Capture the cell that displays the provided text and extract its [x, y] central coordinate. 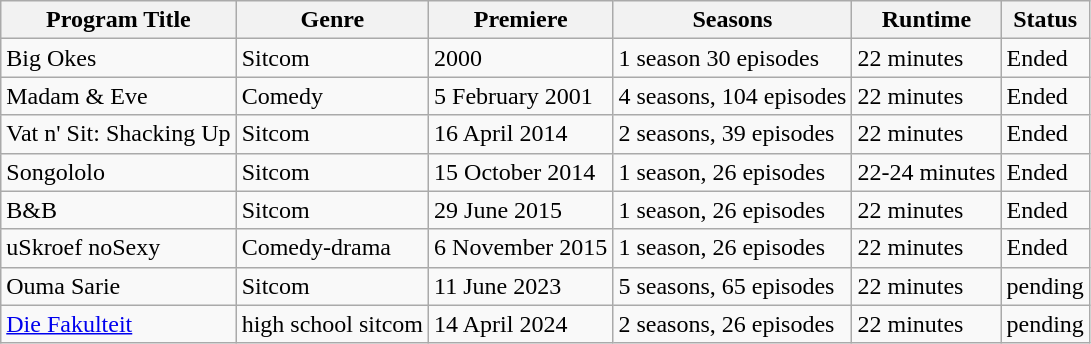
Status [1045, 20]
11 June 2023 [521, 286]
Songololo [118, 172]
Program Title [118, 20]
Comedy-drama [332, 248]
5 seasons, 65 episodes [732, 286]
Comedy [332, 96]
2 seasons, 39 episodes [732, 134]
29 June 2015 [521, 210]
6 November 2015 [521, 248]
Runtime [926, 20]
Seasons [732, 20]
uSkroef noSexy [118, 248]
Genre [332, 20]
2000 [521, 58]
4 seasons, 104 episodes [732, 96]
1 season 30 episodes [732, 58]
Big Okes [118, 58]
B&B [118, 210]
Premiere [521, 20]
16 April 2014 [521, 134]
Die Fakulteit [118, 324]
15 October 2014 [521, 172]
5 February 2001 [521, 96]
Vat n' Sit: Shacking Up [118, 134]
Ouma Sarie [118, 286]
2 seasons, 26 episodes [732, 324]
Madam & Eve [118, 96]
22-24 minutes [926, 172]
high school sitcom [332, 324]
14 April 2024 [521, 324]
